For the text-containing cell, return its midpoint in (X, Y) coordinate format. 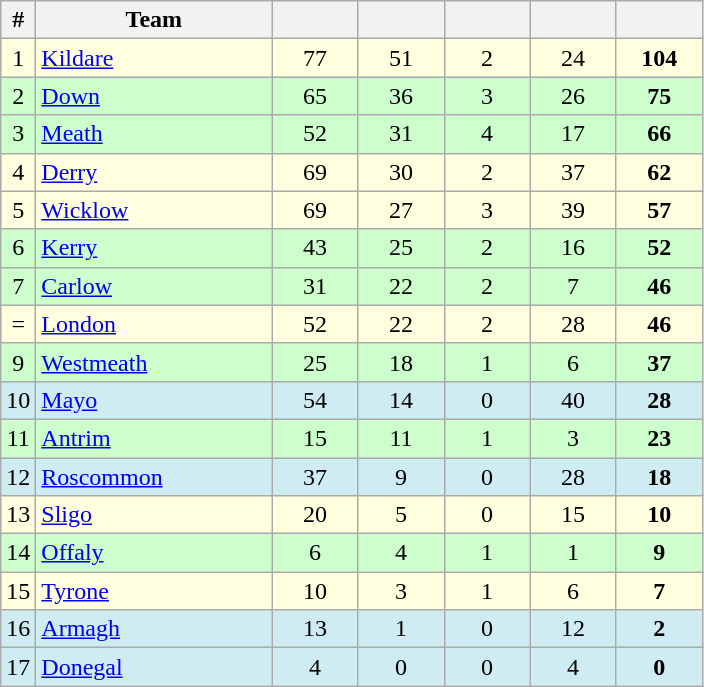
23 (659, 438)
Derry (154, 172)
London (154, 324)
Carlow (154, 286)
# (18, 20)
65 (315, 96)
Tyrone (154, 591)
Down (154, 96)
Mayo (154, 400)
Westmeath (154, 362)
24 (573, 58)
66 (659, 134)
57 (659, 210)
Armagh (154, 629)
30 (401, 172)
77 (315, 58)
Sligo (154, 515)
36 (401, 96)
Donegal (154, 667)
Meath (154, 134)
39 (573, 210)
Team (154, 20)
Kildare (154, 58)
Kerry (154, 248)
20 (315, 515)
51 (401, 58)
62 (659, 172)
27 (401, 210)
26 (573, 96)
Offaly (154, 553)
54 (315, 400)
43 (315, 248)
75 (659, 96)
40 (573, 400)
Antrim (154, 438)
Wicklow (154, 210)
104 (659, 58)
Roscommon (154, 477)
= (18, 324)
